Determine the (X, Y) coordinate at the center of the cell enclosing the given text.  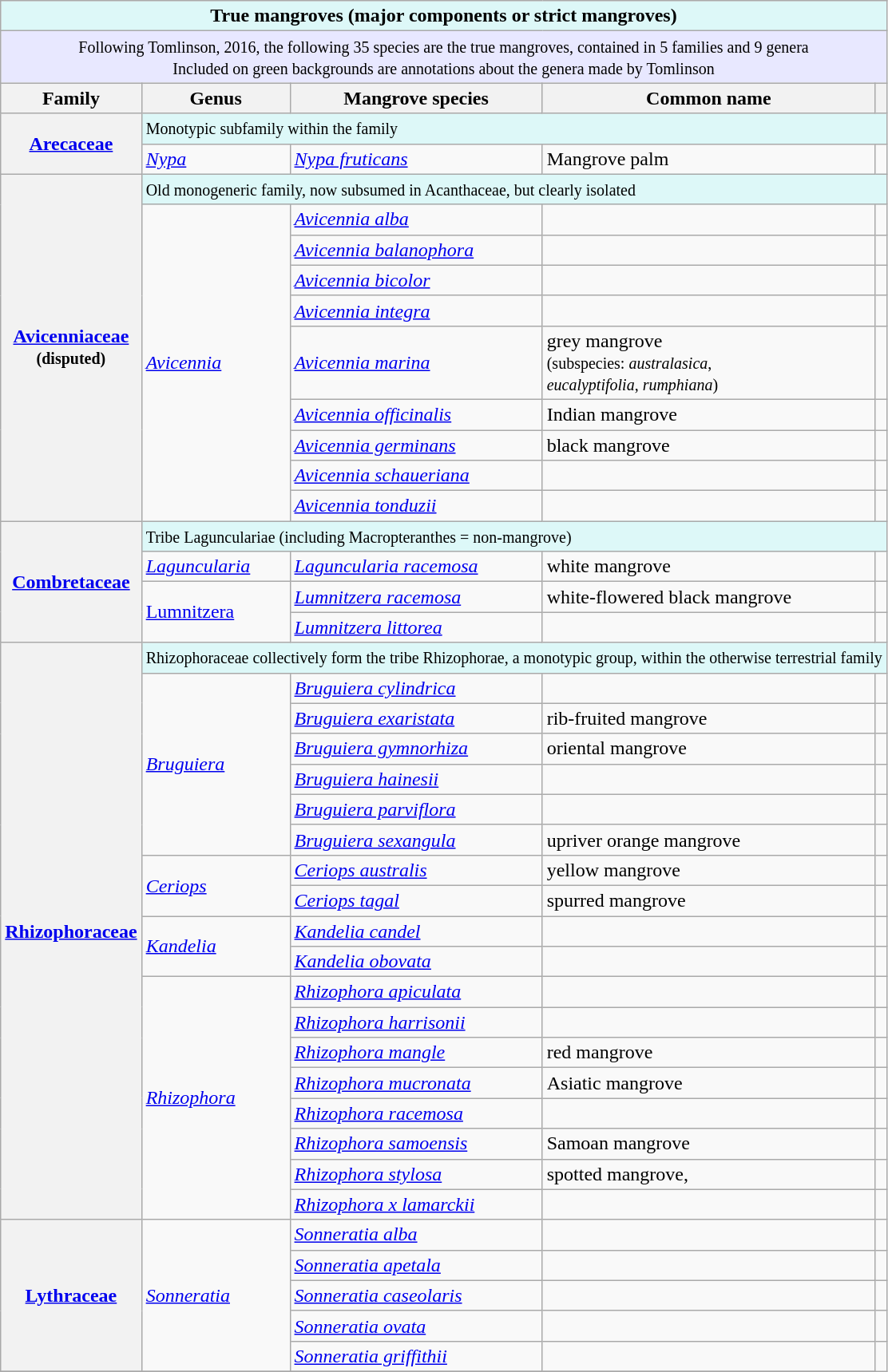
Rhizophora (216, 1098)
Mangrove palm (709, 159)
Sonneratia (216, 1295)
Bruguiera parviflora (416, 809)
grey mangrove(subspecies: australasica,eucalyptifolia, rumphiana) (709, 362)
upriver orange mangrove (709, 840)
Avicennia schaueriana (416, 476)
spurred mangrove (709, 900)
Sonneratia griffithii (416, 1356)
Avicennia officinalis (416, 414)
Tribe Lagunculariae (including Macropteranthes = non-mangrove) (514, 536)
Avicennia marina (416, 362)
black mangrove (709, 445)
Rhizophoraceae collectively form the tribe Rhizophorae, a monotypic group, within the otherwise terrestrial family (514, 658)
Monotypic subfamily within the family (514, 129)
Sonneratia alba (416, 1235)
Asiatic mangrove (709, 1083)
Rhizophora mangle (416, 1053)
Avicennia bicolor (416, 280)
Family (71, 98)
Indian mangrove (709, 414)
Rhizophora x lamarckii (416, 1204)
Ceriops australis (416, 870)
Samoan mangrove (709, 1144)
Sonneratia caseolaris (416, 1295)
Avicennia integra (416, 310)
Avicennia tonduzii (416, 506)
Lumnitzera littorea (416, 627)
Arecaceae (71, 144)
red mangrove (709, 1053)
Rhizophora harrisonii (416, 1022)
yellow mangrove (709, 870)
Lumnitzera (216, 612)
Bruguiera cylindrica (416, 688)
Kandelia (216, 947)
Genus (216, 98)
Old monogeneric family, now subsumed in Acanthaceae, but clearly isolated (514, 189)
Nypa (216, 159)
True mangroves (major components or strict mangroves) (444, 16)
Kandelia obovata (416, 962)
Avicennia germinans (416, 445)
Laguncularia (216, 567)
Bruguiera gymnorhiza (416, 749)
Sonneratia ovata (416, 1326)
Ceriops (216, 885)
Bruguiera exaristata (416, 718)
Avicennia balanophora (416, 250)
Bruguiera sexangula (416, 840)
Laguncularia racemosa (416, 567)
Lythraceae (71, 1295)
Bruguiera (216, 764)
Rhizophora samoensis (416, 1144)
Rhizophora stylosa (416, 1174)
Avicennia alba (416, 219)
Bruguiera hainesii (416, 779)
Rhizophoraceae (71, 931)
Avicennia (216, 362)
Combretaceae (71, 582)
Ceriops tagal (416, 900)
Rhizophora mucronata (416, 1083)
Mangrove species (416, 98)
white mangrove (709, 567)
Sonneratia apetala (416, 1265)
Nypa fruticans (416, 159)
Rhizophora racemosa (416, 1113)
white-flowered black mangrove (709, 597)
Kandelia candel (416, 931)
spotted mangrove, (709, 1174)
Lumnitzera racemosa (416, 597)
oriental mangrove (709, 749)
Avicenniaceae(disputed) (71, 348)
Common name (709, 98)
Rhizophora apiculata (416, 992)
rib-fruited mangrove (709, 718)
